Return the [x, y] coordinate for the center point of the cell that contains the specified text.  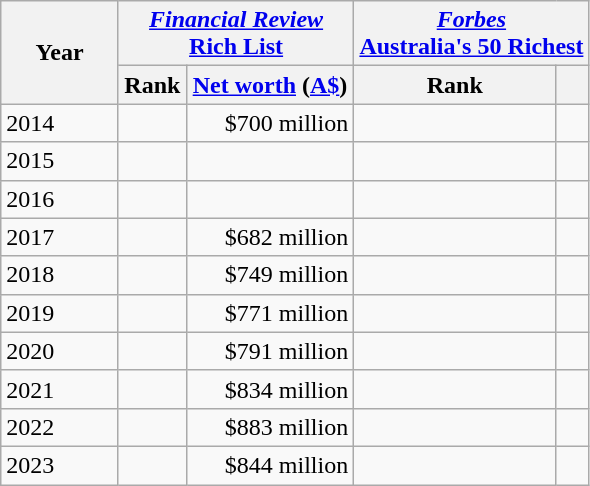
2015 [60, 161]
Net worth (A$) [270, 85]
$834 million [270, 389]
Financial ReviewRich List [236, 34]
$771 million [270, 313]
$682 million [270, 237]
Year [60, 52]
2020 [60, 351]
2023 [60, 465]
2022 [60, 427]
$749 million [270, 275]
2014 [60, 123]
2016 [60, 199]
$700 million [270, 123]
2018 [60, 275]
2017 [60, 237]
$791 million [270, 351]
2021 [60, 389]
2019 [60, 313]
ForbesAustralia's 50 Richest [472, 34]
$844 million [270, 465]
$883 million [270, 427]
